Return the [X, Y] coordinate for the center point of the cell that contains the specified text.  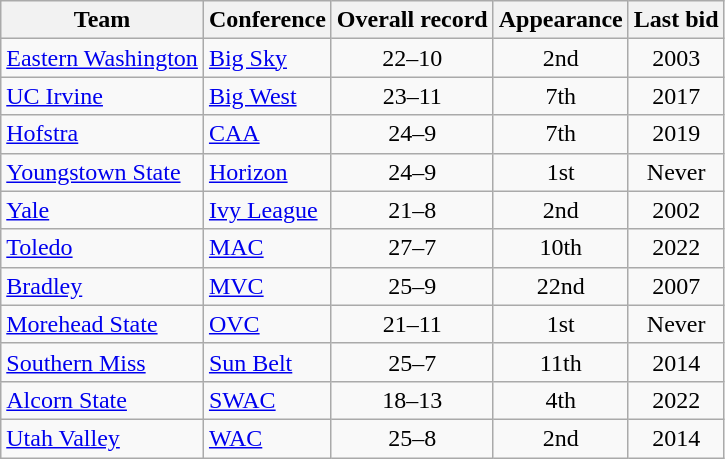
Eastern Washington [102, 58]
Ivy League [267, 210]
25–9 [412, 286]
WAC [267, 438]
2003 [676, 58]
4th [560, 400]
Last bid [676, 20]
Overall record [412, 20]
Horizon [267, 172]
Morehead State [102, 324]
Conference [267, 20]
Utah Valley [102, 438]
UC Irvine [102, 96]
MAC [267, 248]
2007 [676, 286]
21–11 [412, 324]
11th [560, 362]
25–7 [412, 362]
Alcorn State [102, 400]
OVC [267, 324]
Sun Belt [267, 362]
MVC [267, 286]
2002 [676, 210]
Southern Miss [102, 362]
SWAC [267, 400]
22–10 [412, 58]
Yale [102, 210]
2019 [676, 134]
Appearance [560, 20]
Toledo [102, 248]
25–8 [412, 438]
Big West [267, 96]
23–11 [412, 96]
2017 [676, 96]
10th [560, 248]
Hofstra [102, 134]
Youngstown State [102, 172]
Bradley [102, 286]
27–7 [412, 248]
Team [102, 20]
18–13 [412, 400]
21–8 [412, 210]
CAA [267, 134]
Big Sky [267, 58]
22nd [560, 286]
